Determine the (X, Y) coordinate at the center of the cell enclosing the given text.  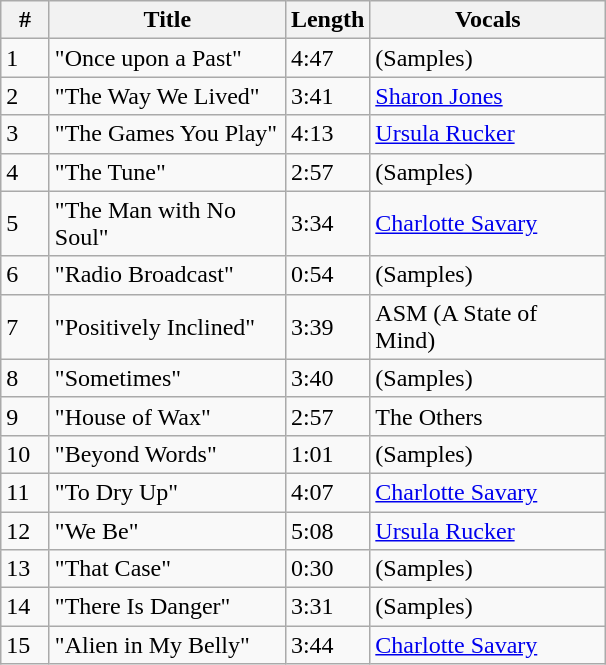
The Others (488, 416)
"Beyond Words" (167, 454)
"Positively Inclined" (167, 326)
"Radio Broadcast" (167, 275)
9 (26, 416)
3:41 (327, 96)
0:54 (327, 275)
"Sometimes" (167, 378)
3:40 (327, 378)
4:13 (327, 134)
7 (26, 326)
0:30 (327, 569)
8 (26, 378)
"There Is Danger" (167, 607)
ASM (A State of Mind) (488, 326)
5:08 (327, 531)
"Alien in My Belly" (167, 645)
4:47 (327, 58)
Sharon Jones (488, 96)
4 (26, 172)
"To Dry Up" (167, 492)
12 (26, 531)
13 (26, 569)
1:01 (327, 454)
"Once upon a Past" (167, 58)
"The Man with No Soul" (167, 224)
Vocals (488, 20)
2 (26, 96)
"House of Wax" (167, 416)
"The Tune" (167, 172)
"The Games You Play" (167, 134)
"The Way We Lived" (167, 96)
# (26, 20)
"That Case" (167, 569)
3:44 (327, 645)
14 (26, 607)
Title (167, 20)
3:31 (327, 607)
1 (26, 58)
5 (26, 224)
6 (26, 275)
3 (26, 134)
10 (26, 454)
Length (327, 20)
"We Be" (167, 531)
11 (26, 492)
4:07 (327, 492)
3:39 (327, 326)
3:34 (327, 224)
15 (26, 645)
